Capture the cell that displays the provided text and extract its (x, y) central coordinate. 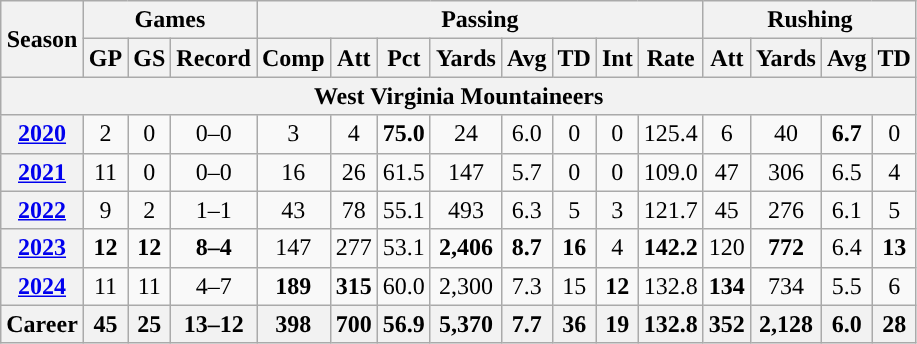
7.7 (526, 324)
2021 (42, 172)
36 (574, 324)
8–4 (214, 248)
West Virginia Mountaineers (459, 96)
61.5 (404, 172)
2,300 (466, 286)
5.5 (846, 286)
24 (466, 134)
GP (105, 58)
26 (354, 172)
700 (354, 324)
5,370 (466, 324)
1–1 (214, 210)
189 (293, 286)
15 (574, 286)
Comp (293, 58)
5.7 (526, 172)
6.7 (846, 134)
Pct (404, 58)
276 (786, 210)
25 (150, 324)
6.1 (846, 210)
142.2 (670, 248)
734 (786, 286)
43 (293, 210)
398 (293, 324)
121.7 (670, 210)
Career (42, 324)
6.3 (526, 210)
6.5 (846, 172)
2022 (42, 210)
8.7 (526, 248)
GS (150, 58)
2024 (42, 286)
13–12 (214, 324)
Int (617, 58)
4–7 (214, 286)
Record (214, 58)
47 (726, 172)
55.1 (404, 210)
493 (466, 210)
120 (726, 248)
Rushing (810, 20)
13 (894, 248)
56.9 (404, 324)
125.4 (670, 134)
2020 (42, 134)
2023 (42, 248)
Season (42, 39)
306 (786, 172)
134 (726, 286)
19 (617, 324)
Rate (670, 58)
60.0 (404, 286)
772 (786, 248)
28 (894, 324)
315 (354, 286)
277 (354, 248)
2,406 (466, 248)
109.0 (670, 172)
40 (786, 134)
53.1 (404, 248)
75.0 (404, 134)
Games (170, 20)
6.4 (846, 248)
7.3 (526, 286)
352 (726, 324)
78 (354, 210)
Passing (480, 20)
2,128 (786, 324)
9 (105, 210)
